Search for the cell housing the specified text and yield its [X, Y] center coordinate. 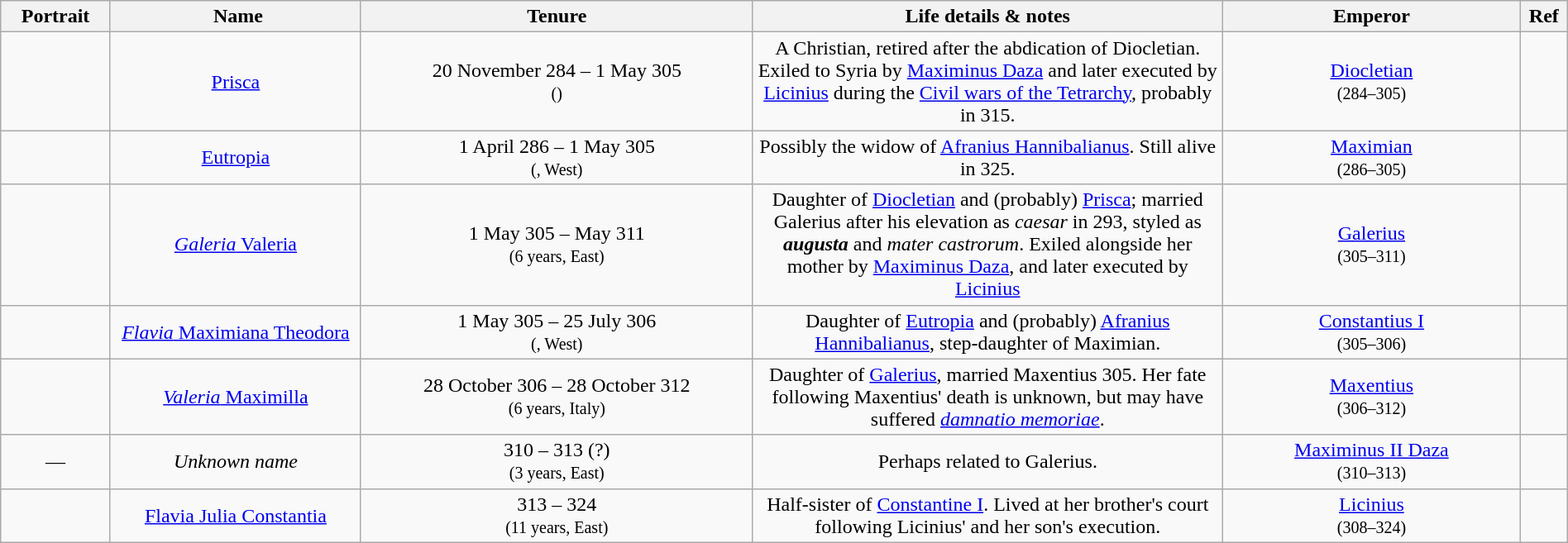
Maximian(286–305) [1371, 157]
Prisca [235, 81]
20 November 284 – 1 May 305() [557, 81]
Maximinus II Daza(310–313) [1371, 461]
313 – 324(11 years, East) [557, 516]
Emperor [1371, 17]
Valeria Maximilla [235, 397]
Diocletian(284–305) [1371, 81]
28 October 306 – 28 October 312(6 years, Italy) [557, 397]
— [56, 461]
Life details & notes [987, 17]
Galeria Valeria [235, 245]
Flavia Maximiana Theodora [235, 332]
Unknown name [235, 461]
Half-sister of Constantine I. Lived at her brother's court following Licinius' and her son's execution. [987, 516]
Daughter of Galerius, married Maxentius 305. Her fate following Maxentius' death is unknown, but may have suffered damnatio memoriae. [987, 397]
Possibly the widow of Afranius Hannibalianus. Still alive in 325. [987, 157]
Maxentius(306–312) [1371, 397]
Flavia Julia Constantia [235, 516]
1 May 305 – May 311(6 years, East) [557, 245]
310 – 313 (?)(3 years, East) [557, 461]
Daughter of Eutropia and (probably) Afranius Hannibalianus, step-daughter of Maximian. [987, 332]
Perhaps related to Galerius. [987, 461]
Licinius(308–324) [1371, 516]
Ref [1543, 17]
Galerius(305–311) [1371, 245]
1 April 286 – 1 May 305(, West) [557, 157]
Portrait [56, 17]
1 May 305 – 25 July 306(, West) [557, 332]
Tenure [557, 17]
Eutropia [235, 157]
Constantius I(305–306) [1371, 332]
Name [235, 17]
